Pinpoint the cell where the given text exists, returning its [X, Y] midpoint coordinate. 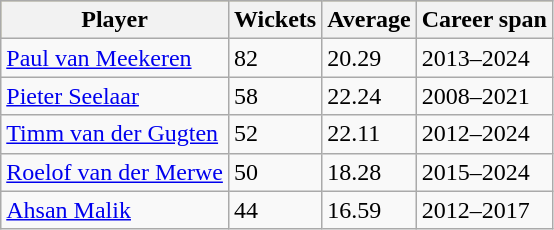
Average [370, 20]
Roelof van der Merwe [115, 172]
52 [274, 134]
Timm van der Gugten [115, 134]
Player [115, 20]
Pieter Seelaar [115, 96]
22.11 [370, 134]
50 [274, 172]
2013–2024 [484, 58]
Wickets [274, 20]
Paul van Meekeren [115, 58]
82 [274, 58]
20.29 [370, 58]
2012–2017 [484, 210]
2008–2021 [484, 96]
2015–2024 [484, 172]
18.28 [370, 172]
22.24 [370, 96]
Ahsan Malik [115, 210]
2012–2024 [484, 134]
44 [274, 210]
58 [274, 96]
16.59 [370, 210]
Career span [484, 20]
